For the text-containing cell, return its midpoint in (x, y) coordinate format. 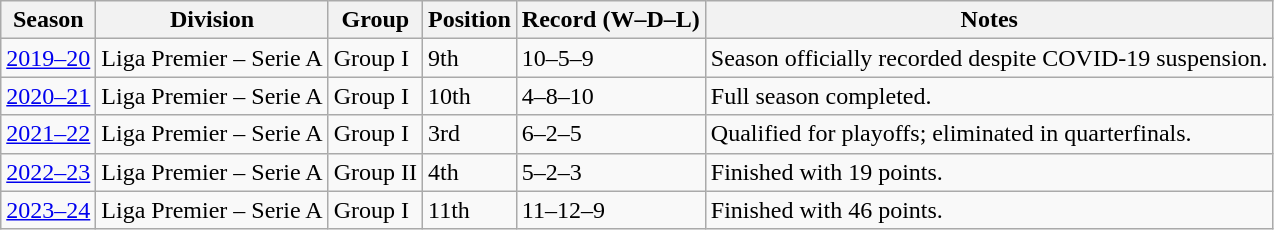
Finished with 19 points. (989, 172)
Group II (375, 172)
2020–21 (48, 96)
3rd (470, 134)
4th (470, 172)
Notes (989, 20)
Full season completed. (989, 96)
Position (470, 20)
10–5–9 (610, 58)
2021–22 (48, 134)
Finished with 46 points. (989, 210)
2023–24 (48, 210)
Season officially recorded despite COVID-19 suspension. (989, 58)
11–12–9 (610, 210)
Record (W–D–L) (610, 20)
2019–20 (48, 58)
9th (470, 58)
5–2–3 (610, 172)
10th (470, 96)
Group (375, 20)
4–8–10 (610, 96)
2022–23 (48, 172)
6–2–5 (610, 134)
Division (212, 20)
Season (48, 20)
11th (470, 210)
Qualified for playoffs; eliminated in quarterfinals. (989, 134)
